Output the (x, y) coordinate of the center of the cell containing the given text.  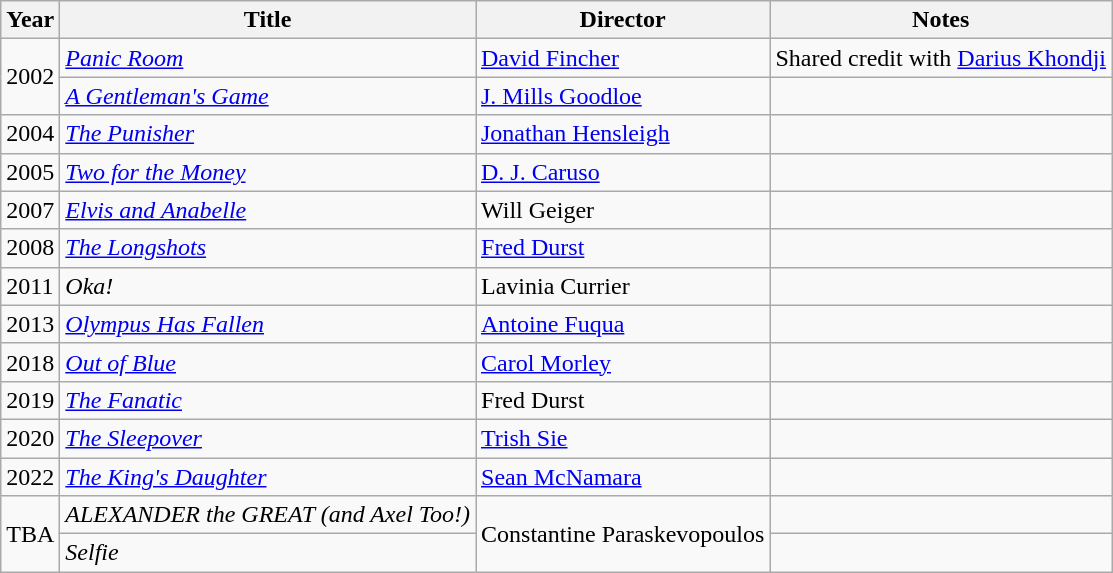
The King's Daughter (268, 477)
Panic Room (268, 58)
David Fincher (623, 58)
Elvis and Anabelle (268, 210)
Trish Sie (623, 438)
D. J. Caruso (623, 172)
A Gentleman's Game (268, 96)
Shared credit with Darius Khondji (941, 58)
2013 (30, 324)
TBA (30, 534)
ALEXANDER the GREAT (and Axel Too!) (268, 515)
Antoine Fuqua (623, 324)
Selfie (268, 553)
Out of Blue (268, 362)
Carol Morley (623, 362)
Director (623, 20)
Lavinia Currier (623, 286)
The Punisher (268, 134)
The Longshots (268, 248)
Notes (941, 20)
Year (30, 20)
Will Geiger (623, 210)
Sean McNamara (623, 477)
2008 (30, 248)
The Sleepover (268, 438)
2002 (30, 77)
2005 (30, 172)
Two for the Money (268, 172)
2020 (30, 438)
2004 (30, 134)
2007 (30, 210)
Title (268, 20)
The Fanatic (268, 400)
Constantine Paraskevopoulos (623, 534)
Jonathan Hensleigh (623, 134)
Oka! (268, 286)
2022 (30, 477)
2018 (30, 362)
2011 (30, 286)
Olympus Has Fallen (268, 324)
J. Mills Goodloe (623, 96)
2019 (30, 400)
